Return the [X, Y] coordinate for the center point of the cell that contains the specified text.  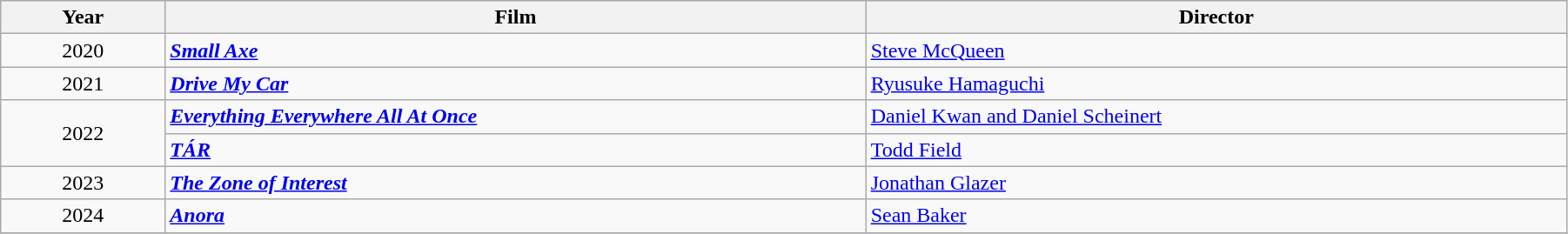
Steve McQueen [1216, 50]
Everything Everywhere All At Once [515, 117]
2023 [84, 183]
2021 [84, 84]
Daniel Kwan and Daniel Scheinert [1216, 117]
TÁR [515, 150]
Film [515, 17]
The Zone of Interest [515, 183]
2020 [84, 50]
2024 [84, 216]
Anora [515, 216]
2022 [84, 133]
Jonathan Glazer [1216, 183]
Sean Baker [1216, 216]
Year [84, 17]
Director [1216, 17]
Ryusuke Hamaguchi [1216, 84]
Todd Field [1216, 150]
Drive My Car [515, 84]
Small Axe [515, 50]
